Determine the (X, Y) coordinate at the center of the cell enclosing the given text.  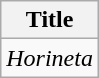
Horineta (50, 58)
Title (50, 20)
